Identify which cell holds the provided text, then report its (x, y) central coordinate. 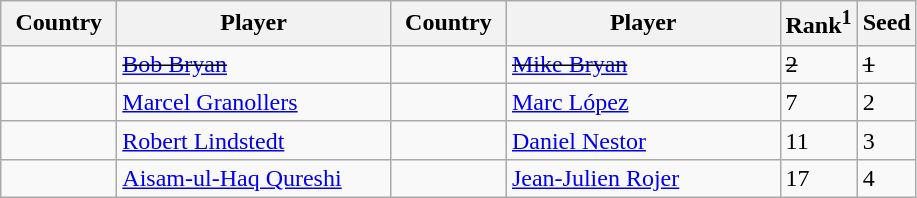
Rank1 (818, 24)
11 (818, 140)
Jean-Julien Rojer (643, 178)
Mike Bryan (643, 64)
Bob Bryan (254, 64)
1 (886, 64)
4 (886, 178)
Marcel Granollers (254, 102)
17 (818, 178)
7 (818, 102)
Seed (886, 24)
3 (886, 140)
Robert Lindstedt (254, 140)
Marc López (643, 102)
Daniel Nestor (643, 140)
Aisam-ul-Haq Qureshi (254, 178)
